Detect which cell encompasses the target text, then output its (X, Y) center coordinate. 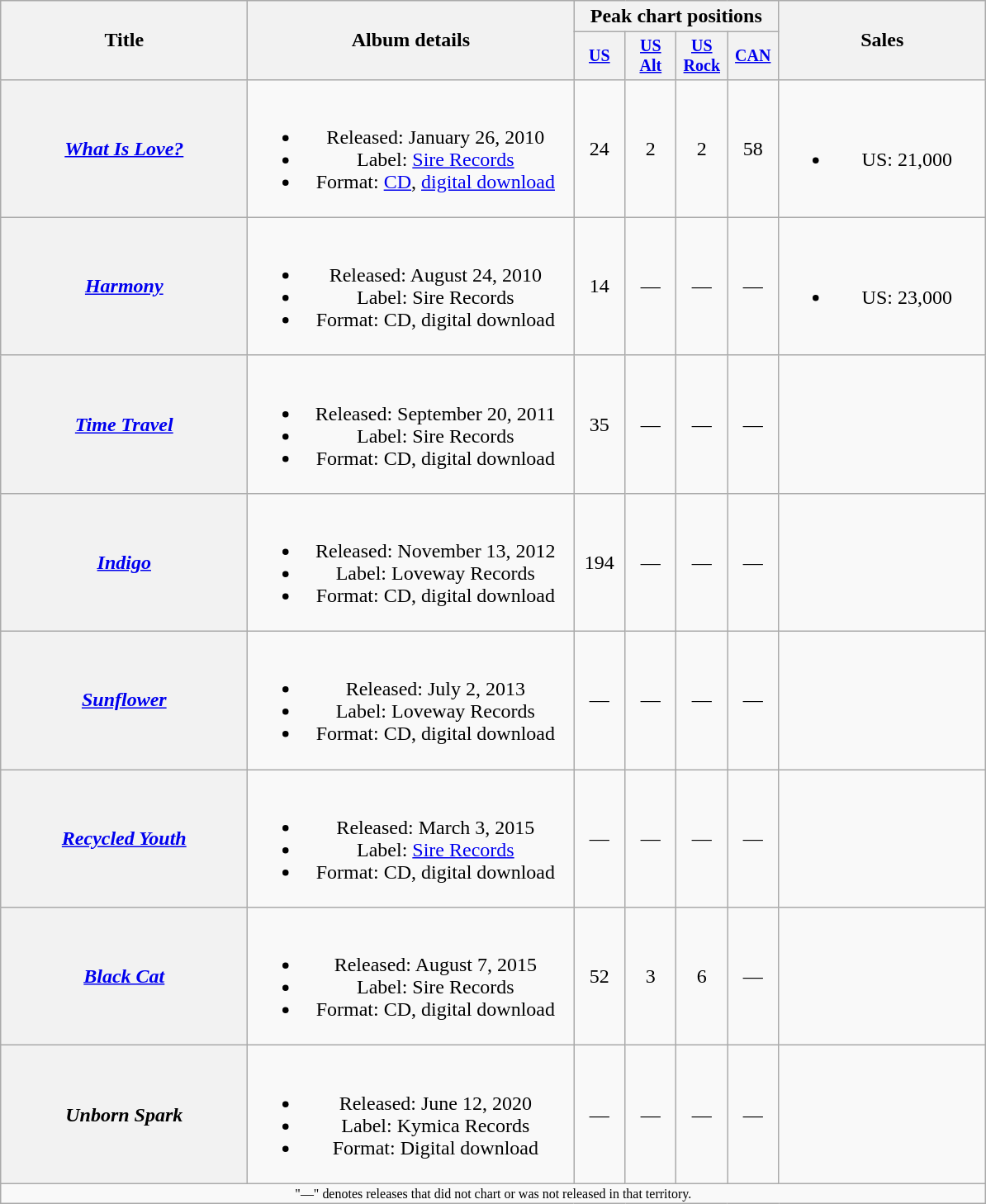
What Is Love? (124, 149)
Album details (411, 40)
US: 23,000 (882, 286)
24 (600, 149)
Title (124, 40)
Sales (882, 40)
Time Travel (124, 424)
USRock (702, 56)
35 (600, 424)
14 (600, 286)
CAN (753, 56)
"—" denotes releases that did not chart or was not released in that territory. (494, 1193)
Indigo (124, 562)
58 (753, 149)
Released: September 20, 2011Label: Sire RecordsFormat: CD, digital download (411, 424)
Unborn Spark (124, 1115)
6 (702, 976)
USAlt (651, 56)
US (600, 56)
194 (600, 562)
Released: August 24, 2010Label: Sire RecordsFormat: CD, digital download (411, 286)
52 (600, 976)
Released: November 13, 2012Label: Loveway RecordsFormat: CD, digital download (411, 562)
Released: June 12, 2020Label: Kymica RecordsFormat: Digital download (411, 1115)
US: 21,000 (882, 149)
Peak chart positions (676, 17)
3 (651, 976)
Released: March 3, 2015Label: Sire RecordsFormat: CD, digital download (411, 839)
Harmony (124, 286)
Released: July 2, 2013Label: Loveway RecordsFormat: CD, digital download (411, 700)
Recycled Youth (124, 839)
Released: January 26, 2010Label: Sire RecordsFormat: CD, digital download (411, 149)
Released: August 7, 2015Label: Sire RecordsFormat: CD, digital download (411, 976)
Sunflower (124, 700)
Black Cat (124, 976)
